Capture the cell that displays the provided text and extract its (X, Y) central coordinate. 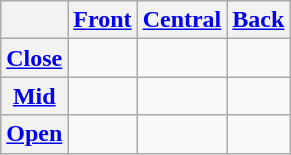
Open (34, 134)
Mid (34, 96)
Back (258, 20)
Front (102, 20)
Central (182, 20)
Close (34, 58)
